Locate the cell with the specified text and output its (x, y) center coordinate. 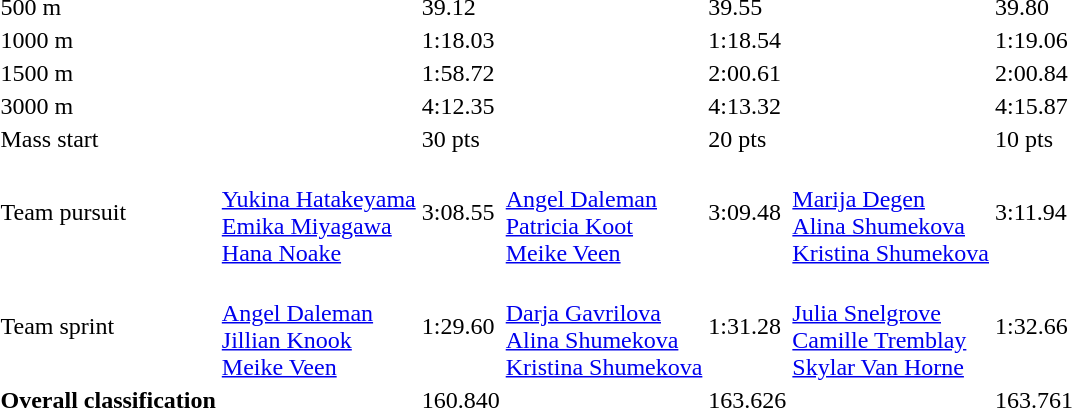
20 pts (748, 139)
1:29.60 (460, 326)
1:31.28 (748, 326)
Julia SnelgroveCamille TremblaySkylar Van Horne (891, 326)
4:13.32 (748, 106)
Angel DalemanPatricia KootMeike Veen (604, 212)
Angel DalemanJillian KnookMeike Veen (318, 326)
Darja GavrilovaAlina ShumekovaKristina Shumekova (604, 326)
4:12.35 (460, 106)
30 pts (460, 139)
Marija DegenAlina ShumekovaKristina Shumekova (891, 212)
2:00.61 (748, 73)
Yukina HatakeyamaEmika MiyagawaHana Noake (318, 212)
3:09.48 (748, 212)
1:18.54 (748, 40)
1:18.03 (460, 40)
3:08.55 (460, 212)
1:58.72 (460, 73)
